Provide the (X, Y) coordinate of the cell's center where the given text is located.  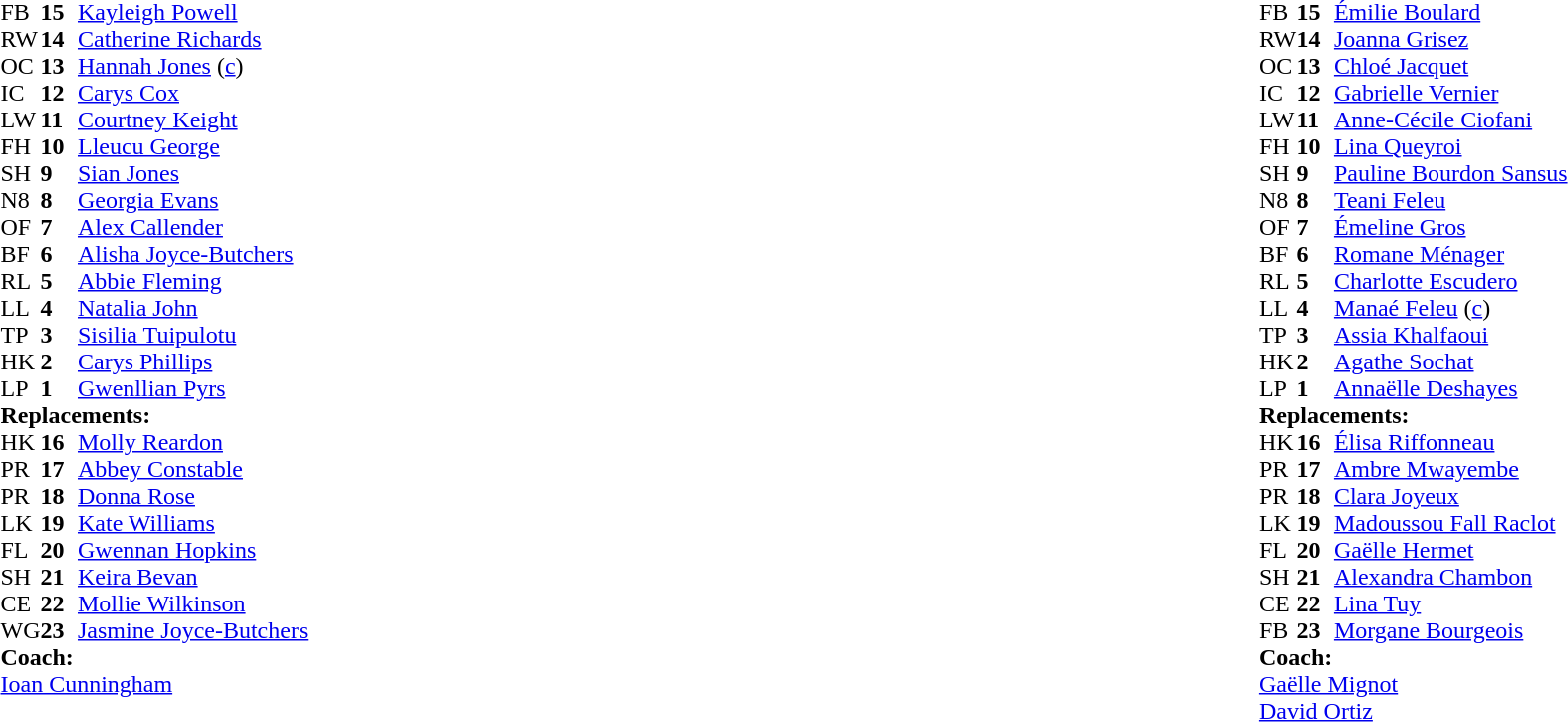
Keira Bevan (193, 578)
Carys Phillips (193, 362)
Ambre Mwayembe (1450, 470)
Jasmine Joyce-Butchers (193, 631)
Morgane Bourgeois (1450, 631)
Teani Feleu (1450, 201)
WG (20, 631)
Abbey Constable (193, 470)
Abbie Fleming (193, 281)
Carys Cox (193, 94)
Émeline Gros (1450, 227)
Annaëlle Deshayes (1450, 388)
Ioan Cunningham (153, 685)
Molly Reardon (193, 442)
Manaé Feleu (c) (1450, 309)
Natalia John (193, 309)
Romane Ménager (1450, 255)
Mollie Wilkinson (193, 603)
Élisa Riffonneau (1450, 442)
Clara Joyeux (1450, 496)
Madoussou Fall Raclot (1450, 524)
Lina Queyroi (1450, 147)
Catherine Richards (193, 40)
Gwenllian Pyrs (193, 388)
Kate Williams (193, 524)
Donna Rose (193, 496)
Alexandra Chambon (1450, 578)
Lleucu George (193, 147)
Pauline Bourdon Sansus (1450, 173)
Hannah Jones (c) (193, 66)
Anne-Cécile Ciofani (1450, 120)
Gaëlle Hermet (1450, 550)
Sian Jones (193, 173)
Gwennan Hopkins (193, 550)
Georgia Evans (193, 201)
FB (1278, 631)
Agathe Sochat (1450, 362)
Charlotte Escudero (1450, 281)
Sisilia Tuipulotu (193, 335)
Alex Callender (193, 227)
Alisha Joyce-Butchers (193, 255)
Gabrielle Vernier (1450, 94)
Courtney Keight (193, 120)
Assia Khalfaoui (1450, 335)
Joanna Grisez (1450, 40)
Lina Tuy (1450, 603)
Chloé Jacquet (1450, 66)
